Detect which cell encompasses the target text, then output its (x, y) center coordinate. 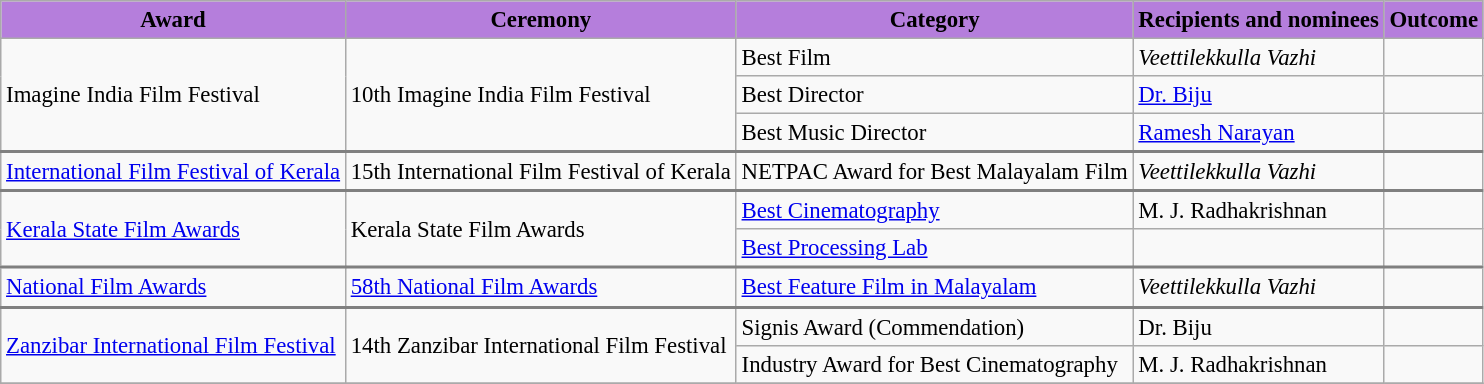
Ceremony (540, 20)
Best Film (934, 58)
Signis Award (Commendation) (934, 326)
Best Feature Film in Malayalam (934, 288)
International Film Festival of Kerala (174, 172)
Best Music Director (934, 133)
Industry Award for Best Cinematography (934, 364)
NETPAC Award for Best Malayalam Film (934, 172)
Imagine India Film Festival (174, 96)
Best Cinematography (934, 210)
Ramesh Narayan (1258, 133)
Award (174, 20)
Zanzibar International Film Festival (174, 345)
National Film Awards (174, 288)
Outcome (1434, 20)
58th National Film Awards (540, 288)
Recipients and nominees (1258, 20)
Category (934, 20)
Best Processing Lab (934, 249)
10th Imagine India Film Festival (540, 96)
15th International Film Festival of Kerala (540, 172)
Best Director (934, 95)
14th Zanzibar International Film Festival (540, 345)
